Pinpoint the cell where the given text exists, returning its (X, Y) midpoint coordinate. 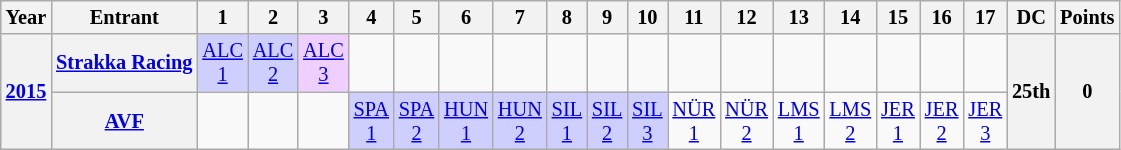
4 (372, 17)
3 (323, 17)
Entrant (124, 17)
AVF (124, 121)
17 (985, 17)
11 (694, 17)
2015 (26, 92)
13 (799, 17)
2 (273, 17)
JER2 (942, 121)
9 (607, 17)
Points (1087, 17)
10 (647, 17)
8 (567, 17)
ALC1 (222, 63)
6 (466, 17)
SIL1 (567, 121)
ALC3 (323, 63)
0 (1087, 92)
25th (1031, 92)
HUN2 (520, 121)
JER1 (898, 121)
7 (520, 17)
ALC2 (273, 63)
LMS2 (851, 121)
15 (898, 17)
12 (746, 17)
Strakka Racing (124, 63)
SPA1 (372, 121)
LMS1 (799, 121)
NÜR2 (746, 121)
DC (1031, 17)
5 (416, 17)
SPA2 (416, 121)
14 (851, 17)
NÜR1 (694, 121)
JER3 (985, 121)
SIL3 (647, 121)
1 (222, 17)
HUN1 (466, 121)
Year (26, 17)
SIL2 (607, 121)
16 (942, 17)
